For the text-containing cell, return its midpoint in (X, Y) coordinate format. 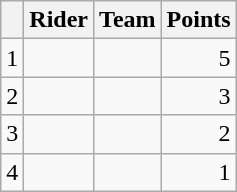
Rider (59, 20)
Points (198, 20)
Team (128, 20)
4 (12, 172)
5 (198, 58)
